Identify which cell holds the provided text, then report its [x, y] central coordinate. 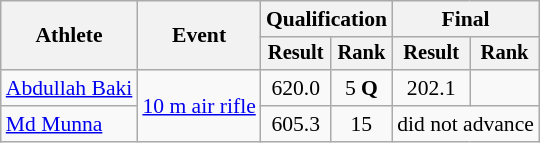
Abdullah Baki [70, 88]
Md Munna [70, 124]
Qualification [326, 19]
Final [466, 19]
202.1 [431, 88]
Athlete [70, 36]
605.3 [296, 124]
did not advance [466, 124]
5 Q [362, 88]
10 m air rifle [198, 106]
620.0 [296, 88]
15 [362, 124]
Event [198, 36]
